Search for the cell housing the specified text and yield its (x, y) center coordinate. 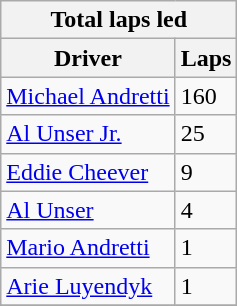
9 (206, 172)
160 (206, 96)
4 (206, 210)
Laps (206, 58)
Eddie Cheever (88, 172)
Al Unser (88, 210)
Arie Luyendyk (88, 286)
Total laps led (119, 20)
Al Unser Jr. (88, 134)
Driver (88, 58)
Michael Andretti (88, 96)
25 (206, 134)
Mario Andretti (88, 248)
